Return the (x, y) coordinate for the center point of the cell that contains the specified text.  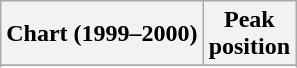
Peakposition (249, 34)
Chart (1999–2000) (102, 34)
